Find where the given text appears and provide that cell's center as (x, y) coordinate. 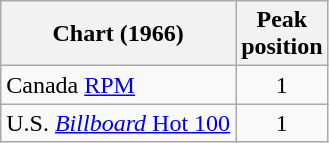
Peakposition (282, 34)
U.S. Billboard Hot 100 (118, 123)
Chart (1966) (118, 34)
Canada RPM (118, 85)
